Provide the (X, Y) coordinate of the cell's center where the given text is located.  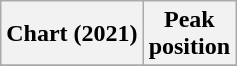
Chart (2021) (72, 34)
Peakposition (189, 34)
